Determine the (X, Y) coordinate at the center of the cell enclosing the given text.  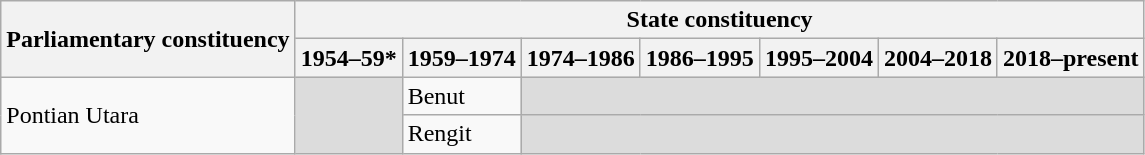
1986–1995 (700, 58)
Parliamentary constituency (148, 39)
1954–59* (348, 58)
Rengit (462, 134)
State constituency (720, 20)
Pontian Utara (148, 115)
2004–2018 (938, 58)
Benut (462, 96)
2018–present (1070, 58)
1995–2004 (818, 58)
1959–1974 (462, 58)
1974–1986 (580, 58)
